For the text-containing cell, return its midpoint in (X, Y) coordinate format. 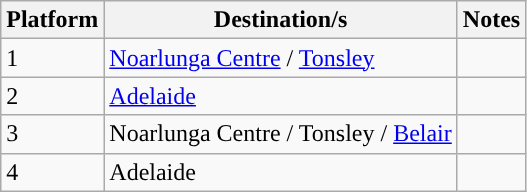
3 (52, 134)
4 (52, 172)
1 (52, 58)
Noarlunga Centre / Tonsley (281, 58)
Notes (491, 20)
2 (52, 96)
Noarlunga Centre / Tonsley / Belair (281, 134)
Destination/s (281, 20)
Platform (52, 20)
